From the cell containing the given text, extract its center point as (X, Y) coordinate. 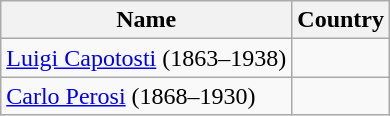
Luigi Capotosti (1863–1938) (146, 58)
Carlo Perosi (1868–1930) (146, 96)
Country (341, 20)
Name (146, 20)
